Output the (x, y) coordinate of the center of the cell containing the given text.  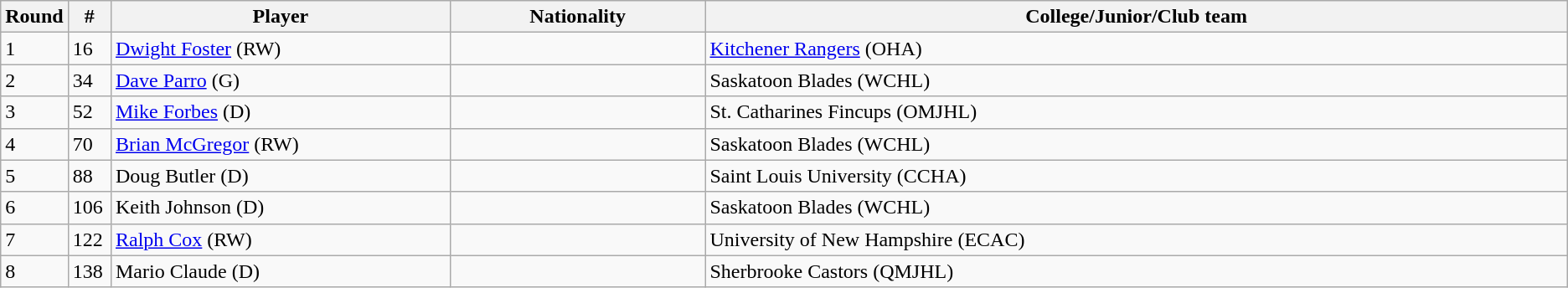
138 (89, 271)
3 (34, 112)
2 (34, 80)
Nationality (578, 17)
St. Catharines Fincups (OMJHL) (1136, 112)
Saint Louis University (CCHA) (1136, 176)
52 (89, 112)
16 (89, 49)
Brian McGregor (RW) (280, 144)
8 (34, 271)
Keith Johnson (D) (280, 208)
Dave Parro (G) (280, 80)
5 (34, 176)
6 (34, 208)
4 (34, 144)
Ralph Cox (RW) (280, 239)
Mike Forbes (D) (280, 112)
Round (34, 17)
7 (34, 239)
Dwight Foster (RW) (280, 49)
1 (34, 49)
University of New Hampshire (ECAC) (1136, 239)
Mario Claude (D) (280, 271)
Player (280, 17)
106 (89, 208)
70 (89, 144)
College/Junior/Club team (1136, 17)
Sherbrooke Castors (QMJHL) (1136, 271)
122 (89, 239)
Kitchener Rangers (OHA) (1136, 49)
88 (89, 176)
34 (89, 80)
# (89, 17)
Doug Butler (D) (280, 176)
